Search for the cell housing the specified text and yield its [x, y] center coordinate. 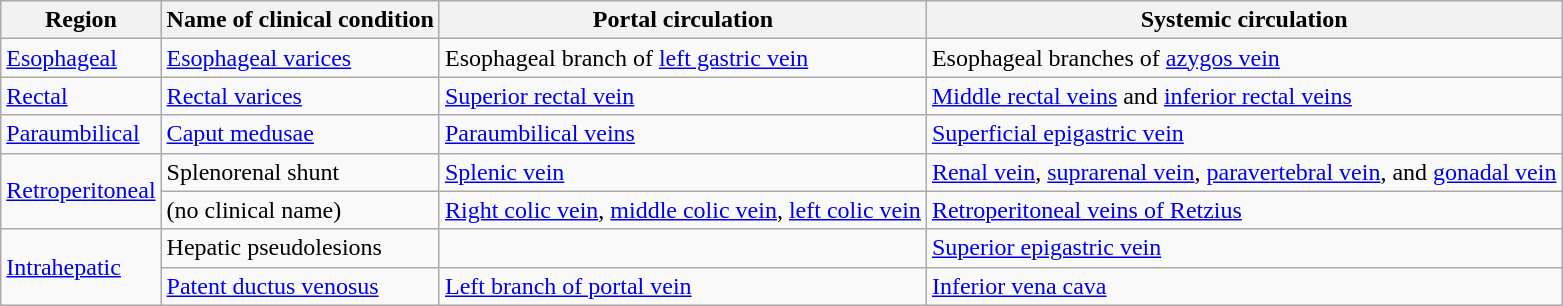
Esophageal [81, 58]
Splenic vein [682, 172]
Intrahepatic [81, 267]
Esophageal varices [300, 58]
Caput medusae [300, 134]
Rectal varices [300, 96]
Paraumbilical veins [682, 134]
Superior epigastric vein [1244, 248]
Inferior vena cava [1244, 286]
(no clinical name) [300, 210]
Name of clinical condition [300, 20]
Right colic vein, middle colic vein, left colic vein [682, 210]
Region [81, 20]
Hepatic pseudolesions [300, 248]
Systemic circulation [1244, 20]
Renal vein, suprarenal vein, paravertebral vein, and gonadal vein [1244, 172]
Esophageal branch of left gastric vein [682, 58]
Left branch of portal vein [682, 286]
Retroperitoneal veins of Retzius [1244, 210]
Paraumbilical [81, 134]
Rectal [81, 96]
Esophageal branches of azygos vein [1244, 58]
Splenorenal shunt [300, 172]
Retroperitoneal [81, 191]
Portal circulation [682, 20]
Middle rectal veins and inferior rectal veins [1244, 96]
Superficial epigastric vein [1244, 134]
Patent ductus venosus [300, 286]
Superior rectal vein [682, 96]
